Find where the given text appears and provide that cell's center as [X, Y] coordinate. 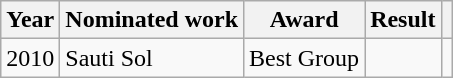
Award [304, 20]
Year [30, 20]
2010 [30, 58]
Nominated work [152, 20]
Result [403, 20]
Sauti Sol [152, 58]
Best Group [304, 58]
